Detect which cell encompasses the target text, then output its (X, Y) center coordinate. 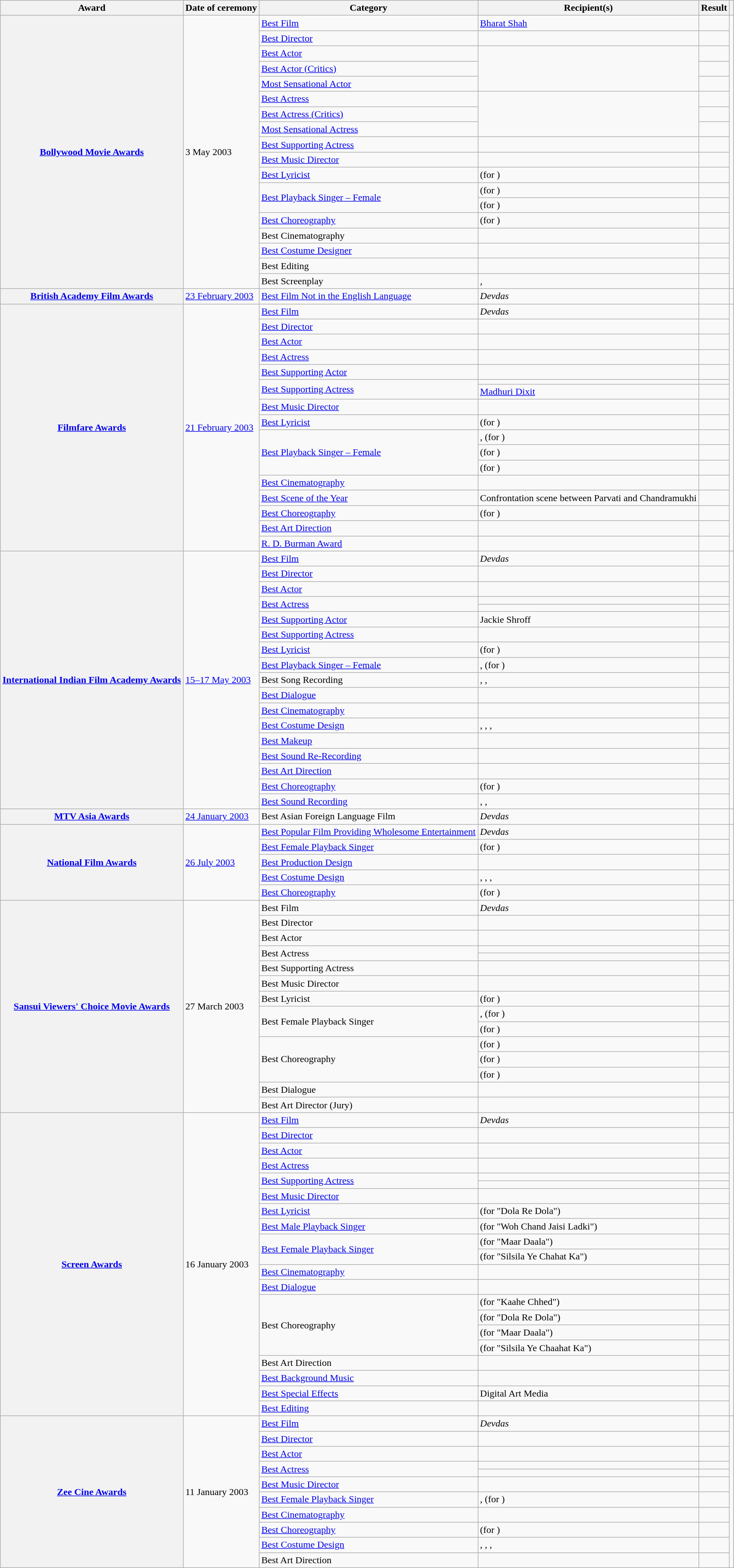
23 February 2003 (221, 296)
Sansui Viewers' Choice Movie Awards (92, 1006)
Best Popular Film Providing Wholesome Entertainment (368, 832)
(for "Silsila Ye Chahat Ka") (588, 1257)
Best Scene of the Year (368, 498)
Bollywood Movie Awards (92, 152)
Best Asian Foreign Language Film (368, 816)
Result (714, 8)
Best Actor (Critics) (368, 69)
Best Makeup (368, 741)
26 July 2003 (221, 862)
27 March 2003 (221, 1006)
Jackie Shroff (588, 619)
MTV Asia Awards (92, 816)
Filmfare Awards (92, 427)
R. D. Burman Award (368, 543)
International Indian Film Academy Awards (92, 680)
Bharat Shah (588, 23)
Best Screenplay (368, 281)
Most Sensational Actor (368, 84)
(for "Kaahe Chhed") (588, 1302)
, (588, 281)
21 February 2003 (221, 427)
(for "Silsila Ye Chaahat Ka") (588, 1348)
Best Male Playback Singer (368, 1226)
Digital Art Media (588, 1393)
16 January 2003 (221, 1264)
Category (368, 8)
Zee Cine Awards (92, 1492)
Best Special Effects (368, 1393)
National Film Awards (92, 862)
Best Sound Recording (368, 801)
Best Song Recording (368, 680)
Best Sound Re-Recording (368, 756)
Best Background Music (368, 1378)
Best Production Design (368, 862)
Award (92, 8)
3 May 2003 (221, 152)
Madhuri Dixit (588, 392)
24 January 2003 (221, 816)
(for "Woh Chand Jaisi Ladki") (588, 1226)
Best Costume Designer (368, 251)
British Academy Film Awards (92, 296)
Recipient(s) (588, 8)
Confrontation scene between Parvati and Chandramukhi (588, 498)
Best Art Director (Jury) (368, 1105)
Date of ceremony (221, 8)
Screen Awards (92, 1264)
Best Film Not in the English Language (368, 296)
15–17 May 2003 (221, 680)
11 January 2003 (221, 1492)
Best Actress (Critics) (368, 114)
Most Sensational Actress (368, 129)
